From the cell containing the given text, extract its center point as [x, y] coordinate. 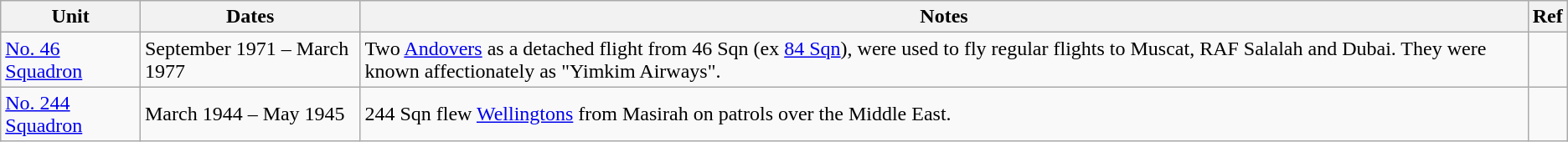
Notes [944, 17]
244 Sqn flew Wellingtons from Masirah on patrols over the Middle East. [944, 114]
No. 46 Squadron [70, 60]
March 1944 – May 1945 [250, 114]
Ref [1548, 17]
Unit [70, 17]
Dates [250, 17]
September 1971 – March 1977 [250, 60]
No. 244 Squadron [70, 114]
